Determine the (X, Y) coordinate at the center of the cell enclosing the given text.  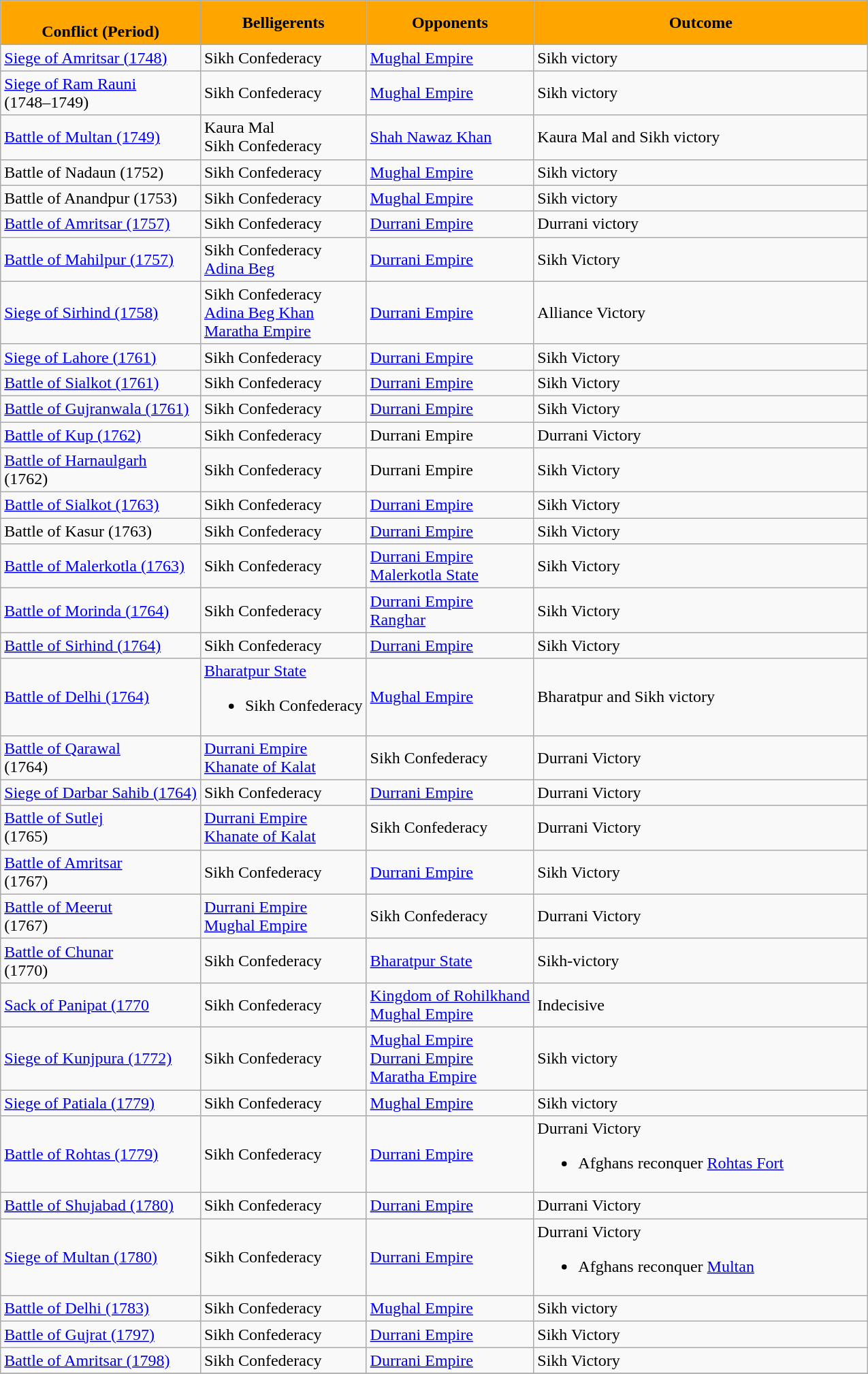
Kaura Mal and Sikh victory (701, 138)
Battle of Nadaun (1752) (101, 172)
Durrani VictoryAfghans reconquer Multan (701, 1257)
Battle of Amritsar(1767) (101, 872)
Siege of Darbar Sahib (1764) (101, 793)
Battle of Qarawal(1764) (101, 757)
Battle of Sirhind (1764) (101, 645)
Siege of Multan (1780) (101, 1257)
Battle of Gujrat (1797) (101, 1335)
Battle of Malerkotla (1763) (101, 566)
Siege of Kunjpura (1772) (101, 1058)
Battle of Kup (1762) (101, 435)
Shah Nawaz Khan (450, 138)
Outcome (701, 23)
Battle of Gujranwala (1761) (101, 409)
Siege of Amritsar (1748) (101, 58)
Conflict (Period) (101, 23)
Sikh Confederacy Adina Beg Khan Maratha Empire (283, 313)
Battle of Meerut(1767) (101, 916)
Mughal Empire Durrani Empire Maratha Empire (450, 1058)
Siege of Lahore (1761) (101, 357)
Siege of Sirhind (1758) (101, 313)
Battle of Sialkot (1763) (101, 505)
Battle of Rohtas (1779) (101, 1155)
Durrani EmpireMalerkotla State (450, 566)
Alliance Victory (701, 313)
Durrani VictoryAfghans reconquer Rohtas Fort (701, 1155)
Durrani Empire Mughal Empire (283, 916)
Battle of Kasur (1763) (101, 531)
Siege of Patiala (1779) (101, 1102)
Battle of Delhi (1783) (101, 1309)
Sack of Panipat (1770 (101, 1005)
Belligerents (283, 23)
Battle of Amritsar (1757) (101, 224)
Battle of Harnaulgarh(1762) (101, 470)
Battle of Sialkot (1761) (101, 383)
Battle of Chunar(1770) (101, 960)
Indecisive (701, 1005)
Durrani EmpireRanghar (450, 610)
Bharatpur State Sikh Confederacy (283, 697)
Sikh-victory (701, 960)
Battle of Shujabad (1780) (101, 1206)
Bharatpur State (450, 960)
Kaura Mal Sikh Confederacy (283, 138)
Battle of Mahilpur (1757) (101, 259)
Battle of Anandpur (1753) (101, 198)
Bharatpur and Sikh victory (701, 697)
Durrani victory (701, 224)
Battle of Morinda (1764) (101, 610)
Siege of Ram Rauni(1748–1749) (101, 93)
Battle of Amritsar (1798) (101, 1360)
Kingdom of Rohilkhand Mughal Empire (450, 1005)
Opponents (450, 23)
Battle of Sutlej(1765) (101, 828)
Sikh Confederacy Adina Beg (283, 259)
Battle of Delhi (1764) (101, 697)
Battle of Multan (1749) (101, 138)
